Capture the cell that displays the provided text and extract its [x, y] central coordinate. 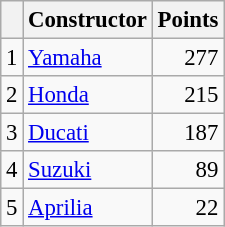
3 [12, 133]
Yamaha [88, 58]
Ducati [88, 133]
4 [12, 170]
5 [12, 208]
Suzuki [88, 170]
Constructor [88, 20]
Points [188, 20]
215 [188, 95]
1 [12, 58]
89 [188, 170]
22 [188, 208]
Aprilia [88, 208]
277 [188, 58]
2 [12, 95]
187 [188, 133]
Honda [88, 95]
